Pinpoint the cell where the given text exists, returning its (x, y) midpoint coordinate. 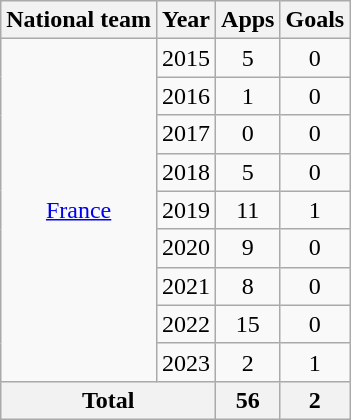
2019 (186, 210)
Goals (315, 20)
15 (248, 324)
2015 (186, 58)
Total (108, 400)
2018 (186, 172)
8 (248, 286)
France (79, 210)
2022 (186, 324)
National team (79, 20)
Apps (248, 20)
2017 (186, 134)
2023 (186, 362)
2016 (186, 96)
9 (248, 248)
11 (248, 210)
2021 (186, 286)
Year (186, 20)
2020 (186, 248)
56 (248, 400)
